From the cell containing the given text, extract its center point as (x, y) coordinate. 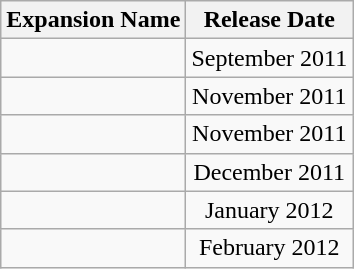
Expansion Name (94, 20)
December 2011 (270, 172)
Release Date (270, 20)
February 2012 (270, 248)
September 2011 (270, 58)
January 2012 (270, 210)
